Scan for the cell matching the given text and deliver its (x, y) coordinate at center. 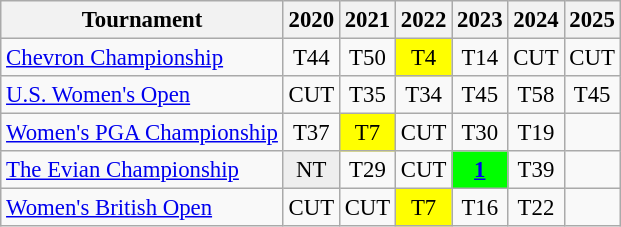
T58 (536, 95)
T14 (480, 58)
Chevron Championship (142, 58)
T34 (424, 95)
2020 (311, 20)
T50 (367, 58)
Tournament (142, 20)
T29 (367, 170)
T16 (480, 208)
1 (480, 170)
NT (311, 170)
Women's PGA Championship (142, 133)
T44 (311, 58)
2021 (367, 20)
T22 (536, 208)
Women's British Open (142, 208)
2025 (592, 20)
2022 (424, 20)
T30 (480, 133)
T35 (367, 95)
2023 (480, 20)
T19 (536, 133)
The Evian Championship (142, 170)
T4 (424, 58)
2024 (536, 20)
T37 (311, 133)
U.S. Women's Open (142, 95)
T39 (536, 170)
